Provide the (x, y) coordinate of the cell's center where the given text is located.  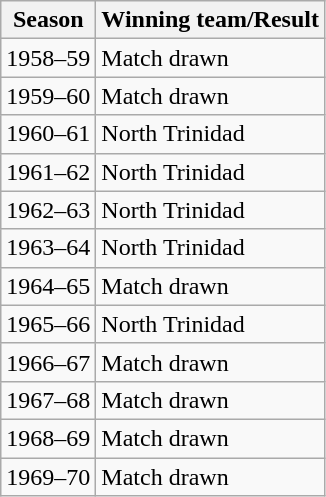
1965–66 (48, 324)
1968–69 (48, 438)
1969–70 (48, 477)
1964–65 (48, 286)
1958–59 (48, 58)
1959–60 (48, 96)
1967–68 (48, 400)
1963–64 (48, 248)
Winning team/Result (210, 20)
1962–63 (48, 210)
Season (48, 20)
1966–67 (48, 362)
1960–61 (48, 134)
1961–62 (48, 172)
